Search for the cell housing the specified text and yield its (X, Y) center coordinate. 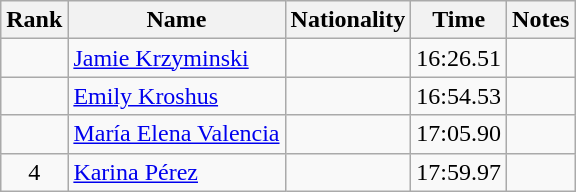
4 (34, 172)
16:54.53 (459, 96)
Name (176, 20)
Karina Pérez (176, 172)
María Elena Valencia (176, 134)
Emily Kroshus (176, 96)
Nationality (348, 20)
Rank (34, 20)
Jamie Krzyminski (176, 58)
17:05.90 (459, 134)
16:26.51 (459, 58)
Notes (541, 20)
Time (459, 20)
17:59.97 (459, 172)
